Return the [X, Y] coordinate for the center point of the cell that contains the specified text.  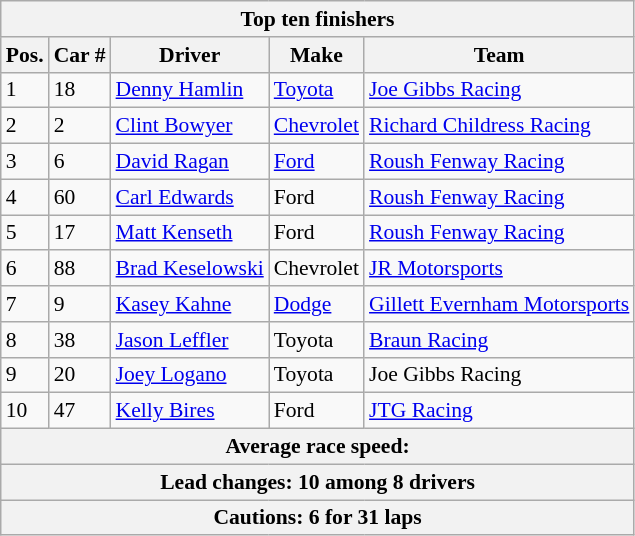
88 [80, 269]
Richard Childress Racing [499, 126]
Braun Racing [499, 340]
5 [25, 233]
Denny Hamlin [190, 90]
Team [499, 55]
10 [25, 411]
Pos. [25, 55]
47 [80, 411]
JR Motorsports [499, 269]
Make [316, 55]
Dodge [316, 304]
7 [25, 304]
Lead changes: 10 among 8 drivers [318, 482]
Car # [80, 55]
17 [80, 233]
8 [25, 340]
Brad Keselowski [190, 269]
Clint Bowyer [190, 126]
Average race speed: [318, 447]
David Ragan [190, 162]
1 [25, 90]
60 [80, 197]
Cautions: 6 for 31 laps [318, 518]
3 [25, 162]
Kelly Bires [190, 411]
Kasey Kahne [190, 304]
18 [80, 90]
Top ten finishers [318, 19]
Jason Leffler [190, 340]
Matt Kenseth [190, 233]
JTG Racing [499, 411]
38 [80, 340]
Carl Edwards [190, 197]
Gillett Evernham Motorsports [499, 304]
Driver [190, 55]
4 [25, 197]
Joey Logano [190, 375]
20 [80, 375]
